Detect which cell encompasses the target text, then output its [x, y] center coordinate. 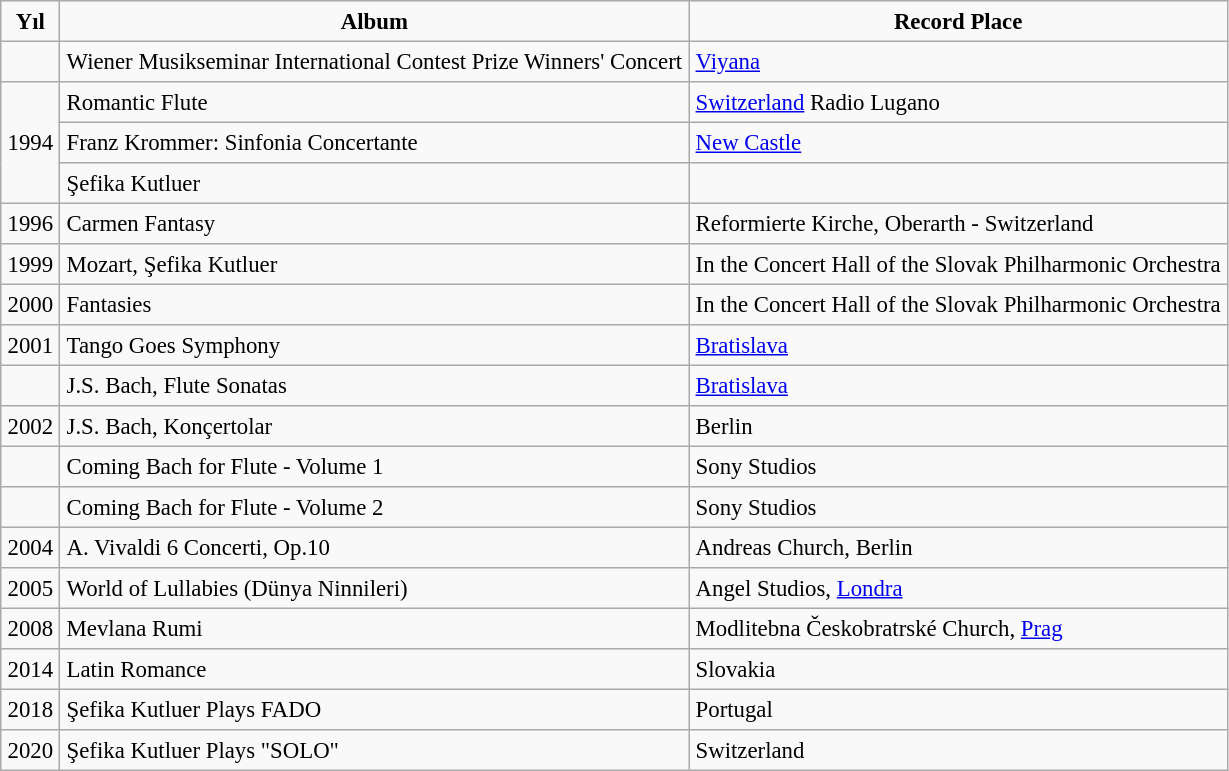
Coming Bach for Flute - Volume 2 [374, 507]
1999 [30, 264]
Carmen Fantasy [374, 223]
2002 [30, 426]
2004 [30, 547]
Şefika Kutluer Plays "SOLO" [374, 750]
2014 [30, 669]
Tango Goes Symphony [374, 345]
Şefika Kutluer Plays FADO [374, 709]
2020 [30, 750]
Latin Romance [374, 669]
Yıl [30, 21]
1996 [30, 223]
Mozart, Şefika Kutluer [374, 264]
Berlin [958, 426]
Romantic Flute [374, 102]
Mevlana Rumi [374, 628]
A. Vivaldi 6 Concerti, Op.10 [374, 547]
Switzerland Radio Lugano [958, 102]
Album [374, 21]
1994 [30, 143]
World of Lullabies (Dünya Ninnileri) [374, 588]
Şefika Kutluer [374, 183]
Wiener Musikseminar International Contest Prize Winners' Concert [374, 61]
Record Place [958, 21]
2005 [30, 588]
J.S. Bach, Flute Sonatas [374, 385]
Reformierte Kirche, Oberarth - Switzerland [958, 223]
Portugal [958, 709]
Viyana [958, 61]
2018 [30, 709]
Switzerland [958, 750]
2001 [30, 345]
Franz Krommer: Sinfonia Concertante [374, 142]
2000 [30, 304]
J.S. Bach, Konçertolar [374, 426]
Coming Bach for Flute - Volume 1 [374, 466]
Angel Studios, Londra [958, 588]
Modlitebna Českobratrské Church, Prag [958, 628]
Slovakia [958, 669]
2008 [30, 628]
Andreas Church, Berlin [958, 547]
Fantasies [374, 304]
New Castle [958, 142]
